From the cell containing the given text, extract its center point as [X, Y] coordinate. 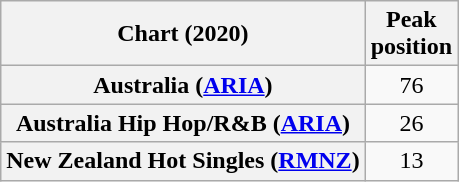
Australia Hip Hop/R&B (ARIA) [183, 123]
Chart (2020) [183, 34]
New Zealand Hot Singles (RMNZ) [183, 161]
76 [411, 85]
Peakposition [411, 34]
26 [411, 123]
Australia (ARIA) [183, 85]
13 [411, 161]
